Output the [X, Y] coordinate of the center of the cell containing the given text.  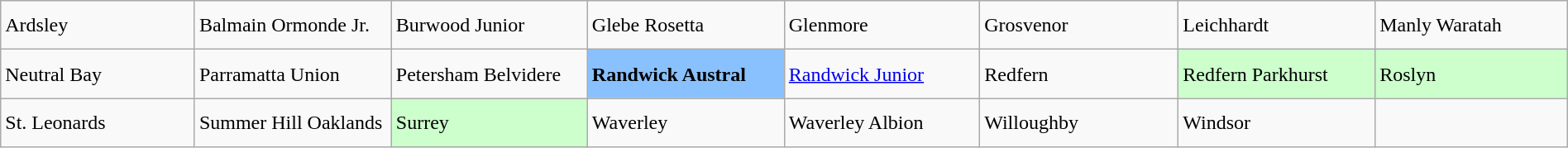
Waverley Albion [882, 122]
Redfern [1079, 74]
Burwood Junior [490, 25]
Grosvenor [1079, 25]
Glenmore [882, 25]
Roslyn [1472, 74]
Petersham Belvidere [490, 74]
Willoughby [1079, 122]
Randwick Junior [882, 74]
Redfern Parkhurst [1277, 74]
Surrey [490, 122]
St. Leonards [98, 122]
Manly Waratah [1472, 25]
Waverley [686, 122]
Neutral Bay [98, 74]
Balmain Ormonde Jr. [293, 25]
Randwick Austral [686, 74]
Ardsley [98, 25]
Glebe Rosetta [686, 25]
Windsor [1277, 122]
Summer Hill Oaklands [293, 122]
Leichhardt [1277, 25]
Parramatta Union [293, 74]
